Pinpoint the cell where the given text exists, returning its (X, Y) midpoint coordinate. 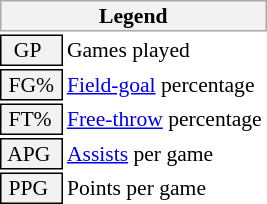
Points per game (166, 188)
APG (31, 154)
Games played (166, 50)
Assists per game (166, 154)
Field-goal percentage (166, 85)
GP (31, 50)
FT% (31, 120)
PPG (31, 188)
Legend (134, 16)
Free-throw percentage (166, 120)
FG% (31, 85)
